Find where the given text appears and provide that cell's center as (X, Y) coordinate. 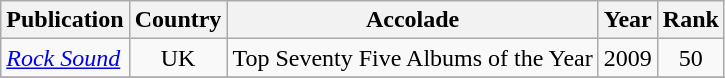
Rock Sound (65, 58)
2009 (628, 58)
Publication (65, 20)
Top Seventy Five Albums of the Year (412, 58)
Year (628, 20)
Accolade (412, 20)
50 (690, 58)
Rank (690, 20)
UK (178, 58)
Country (178, 20)
